Determine the (X, Y) coordinate at the center of the cell enclosing the given text.  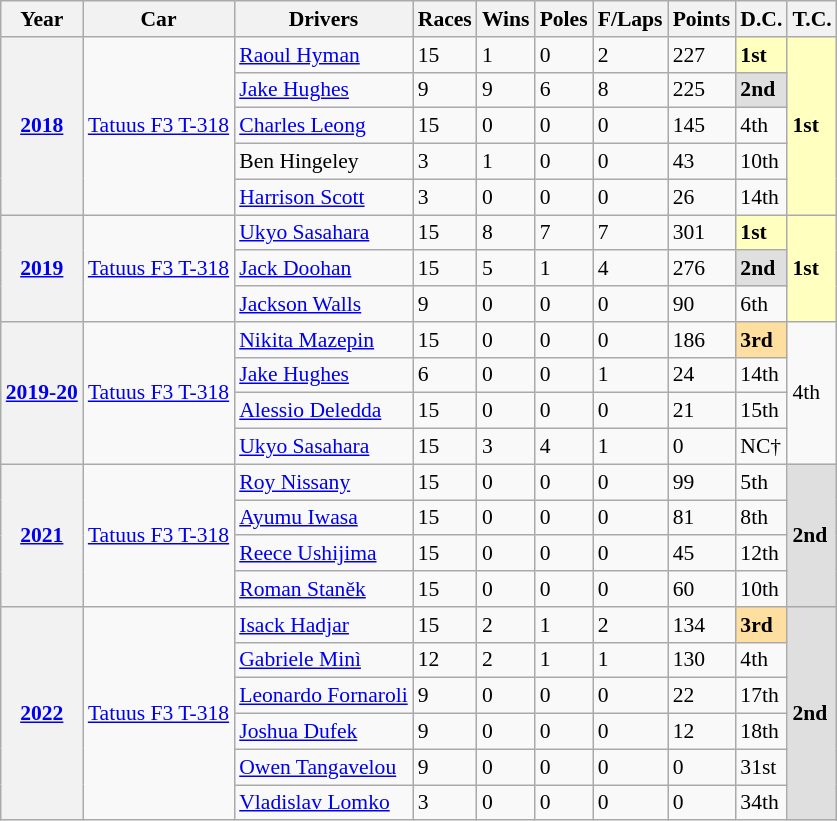
12th (761, 554)
Reece Ushijima (324, 554)
99 (702, 482)
Alessio Deledda (324, 411)
81 (702, 518)
Roman Staněk (324, 589)
Leonardo Fornaroli (324, 696)
130 (702, 660)
26 (702, 197)
15th (761, 411)
Isack Hadjar (324, 625)
45 (702, 554)
Year (42, 19)
Car (158, 19)
D.C. (761, 19)
2018 (42, 126)
17th (761, 696)
T.C. (812, 19)
Charles Leong (324, 126)
Gabriele Minì (324, 660)
Roy Nissany (324, 482)
134 (702, 625)
Wins (506, 19)
Jackson Walls (324, 304)
Points (702, 19)
22 (702, 696)
Nikita Mazepin (324, 340)
2022 (42, 714)
90 (702, 304)
Races (445, 19)
Ayumu Iwasa (324, 518)
5 (506, 269)
276 (702, 269)
Ben Hingeley (324, 162)
227 (702, 55)
6th (761, 304)
34th (761, 803)
5th (761, 482)
31st (761, 767)
21 (702, 411)
NC† (761, 447)
18th (761, 732)
Owen Tangavelou (324, 767)
301 (702, 233)
Jack Doohan (324, 269)
43 (702, 162)
8th (761, 518)
F/Laps (630, 19)
Joshua Dufek (324, 732)
2021 (42, 535)
Raoul Hyman (324, 55)
145 (702, 126)
Drivers (324, 19)
Harrison Scott (324, 197)
186 (702, 340)
Poles (564, 19)
60 (702, 589)
2019-20 (42, 393)
Vladislav Lomko (324, 803)
24 (702, 375)
225 (702, 90)
2019 (42, 268)
